For the text-containing cell, return its midpoint in (x, y) coordinate format. 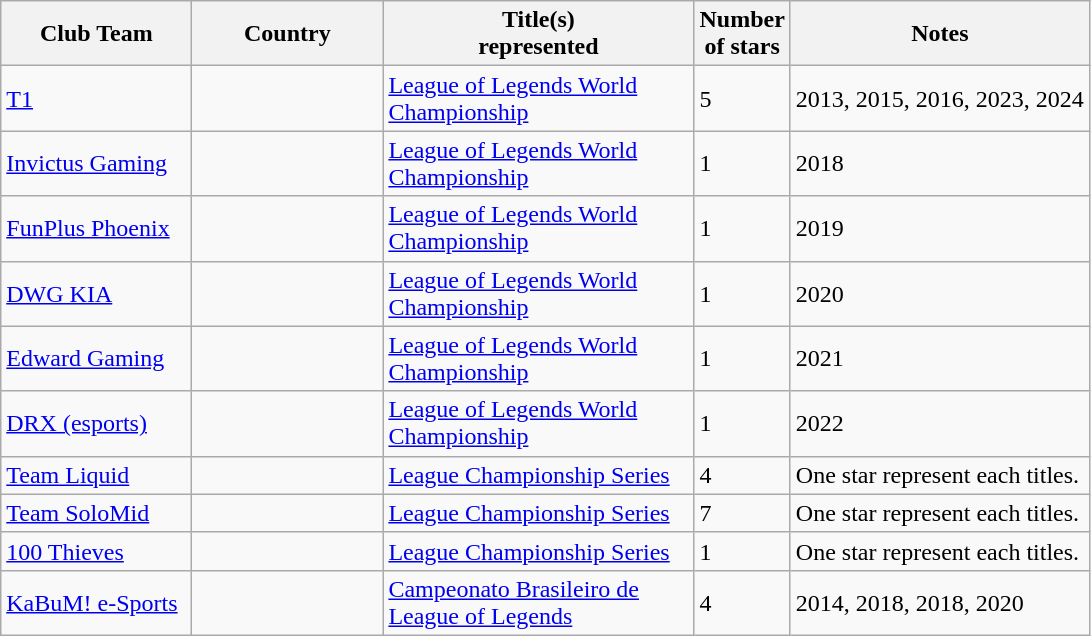
Title(s)represented (538, 34)
Edward Gaming (96, 358)
2021 (940, 358)
2020 (940, 294)
100 Thieves (96, 551)
T1 (96, 98)
5 (742, 98)
Invictus Gaming (96, 164)
KaBuM! e-Sports (96, 602)
Team SoloMid (96, 513)
DRX (esports) (96, 424)
2019 (940, 228)
Club Team (96, 34)
2018 (940, 164)
7 (742, 513)
2014, 2018, 2018, 2020 (940, 602)
Numberof stars (742, 34)
Country (288, 34)
FunPlus Phoenix (96, 228)
Team Liquid (96, 475)
2013, 2015, 2016, 2023, 2024 (940, 98)
DWG KIA (96, 294)
Notes (940, 34)
2022 (940, 424)
Campeonato Brasileiro de League of Legends (538, 602)
